Capture the cell that displays the provided text and extract its (x, y) central coordinate. 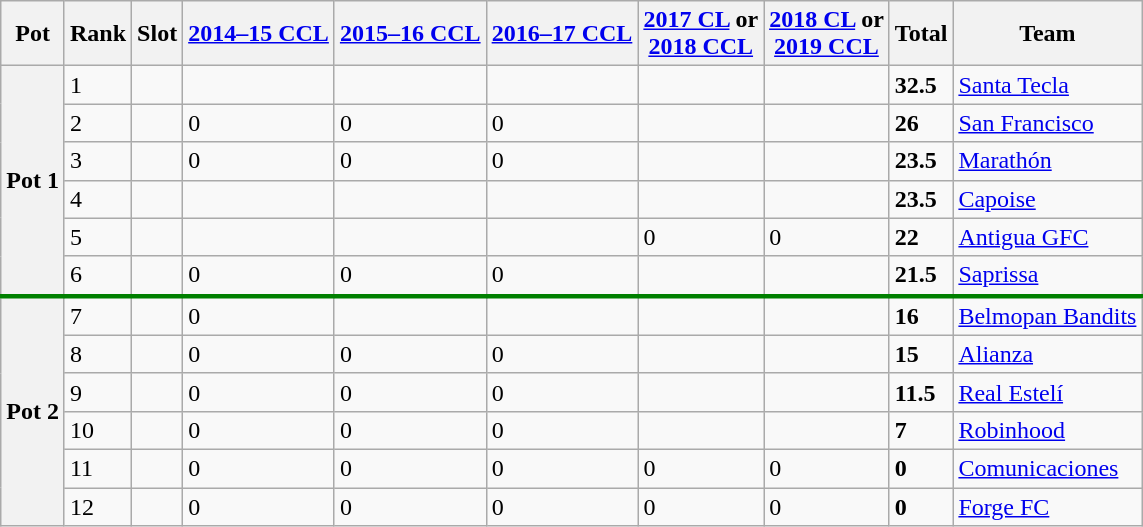
26 (921, 123)
3 (98, 161)
6 (98, 276)
Team (1048, 34)
8 (98, 354)
4 (98, 199)
Real Estelí (1048, 392)
2018 CL or2019 CCL (827, 34)
Comunicaciones (1048, 468)
2014–15 CCL (259, 34)
22 (921, 237)
2015–16 CCL (410, 34)
Marathón (1048, 161)
2016–17 CCL (562, 34)
Santa Tecla (1048, 85)
Robinhood (1048, 430)
16 (921, 316)
Antigua GFC (1048, 237)
12 (98, 507)
Pot 2 (33, 411)
Slot (158, 34)
Capoise (1048, 199)
11 (98, 468)
Belmopan Bandits (1048, 316)
10 (98, 430)
32.5 (921, 85)
Saprissa (1048, 276)
15 (921, 354)
2 (98, 123)
21.5 (921, 276)
Rank (98, 34)
11.5 (921, 392)
Pot (33, 34)
San Francisco (1048, 123)
2017 CL or2018 CCL (701, 34)
1 (98, 85)
Total (921, 34)
Alianza (1048, 354)
Pot 1 (33, 181)
9 (98, 392)
5 (98, 237)
Forge FC (1048, 507)
